Pinpoint the cell where the given text exists, returning its [X, Y] midpoint coordinate. 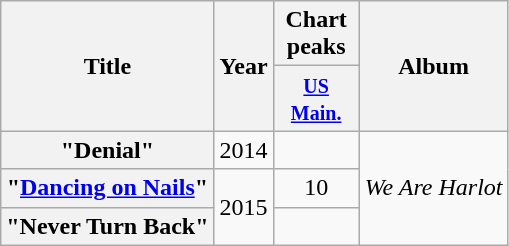
2015 [244, 207]
Chart peaks [316, 34]
2014 [244, 150]
10 [316, 188]
Year [244, 66]
We Are Harlot [434, 188]
"Never Turn Back" [108, 226]
Album [434, 66]
"Dancing on Nails" [108, 188]
USMain. [316, 98]
"Denial" [108, 150]
Title [108, 66]
